Return [X, Y] of the center of cell containing provided text 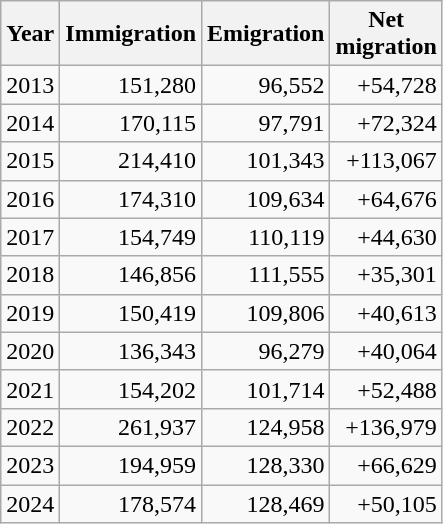
97,791 [266, 123]
151,280 [131, 85]
+40,064 [386, 351]
+54,728 [386, 85]
2022 [30, 427]
150,419 [131, 313]
+35,301 [386, 275]
+72,324 [386, 123]
+52,488 [386, 389]
2015 [30, 161]
154,749 [131, 237]
+66,629 [386, 465]
136,343 [131, 351]
110,119 [266, 237]
214,410 [131, 161]
101,714 [266, 389]
2016 [30, 199]
124,958 [266, 427]
128,469 [266, 503]
261,937 [131, 427]
146,856 [131, 275]
2014 [30, 123]
+64,676 [386, 199]
2019 [30, 313]
178,574 [131, 503]
Netmigration [386, 34]
2017 [30, 237]
Immigration [131, 34]
170,115 [131, 123]
+40,613 [386, 313]
111,555 [266, 275]
96,279 [266, 351]
2018 [30, 275]
2024 [30, 503]
154,202 [131, 389]
96,552 [266, 85]
+136,979 [386, 427]
109,806 [266, 313]
194,959 [131, 465]
109,634 [266, 199]
Emigration [266, 34]
174,310 [131, 199]
128,330 [266, 465]
Year [30, 34]
101,343 [266, 161]
+113,067 [386, 161]
2020 [30, 351]
+44,630 [386, 237]
2013 [30, 85]
2021 [30, 389]
+50,105 [386, 503]
2023 [30, 465]
